Scan for the cell matching the given text and deliver its (X, Y) coordinate at center. 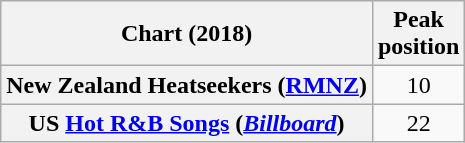
10 (418, 85)
Chart (2018) (187, 34)
Peak position (418, 34)
22 (418, 123)
New Zealand Heatseekers (RMNZ) (187, 85)
US Hot R&B Songs (Billboard) (187, 123)
